Capture the cell that displays the provided text and extract its (x, y) central coordinate. 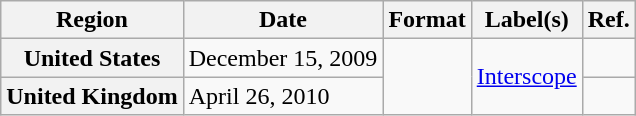
Region (92, 20)
Date (283, 20)
United States (92, 58)
Ref. (608, 20)
United Kingdom (92, 96)
April 26, 2010 (283, 96)
Label(s) (526, 20)
Interscope (526, 77)
Format (427, 20)
December 15, 2009 (283, 58)
